Locate the cell with the specified text and output its (x, y) center coordinate. 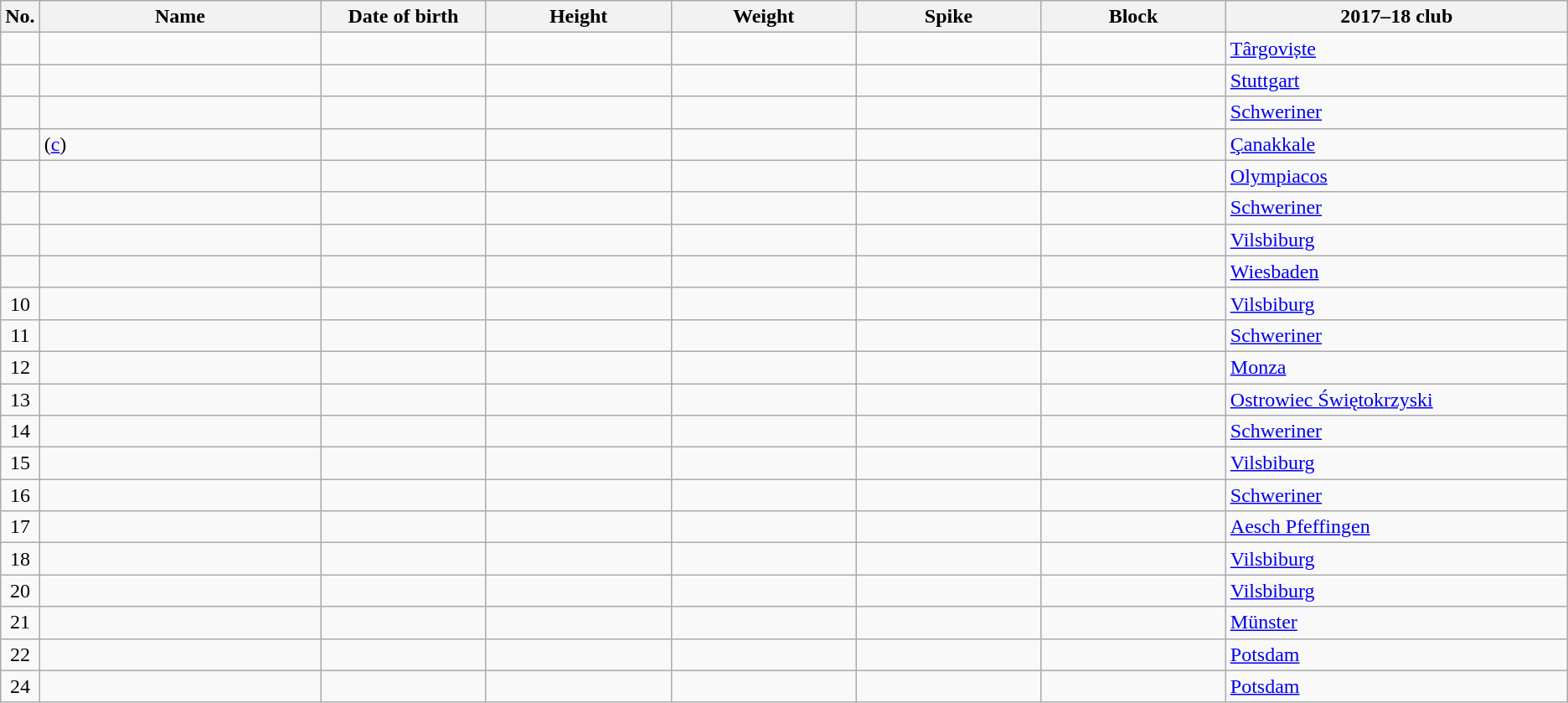
Date of birth (404, 17)
17 (20, 527)
11 (20, 335)
Height (578, 17)
(c) (180, 144)
Monza (1396, 367)
Block (1134, 17)
Spike (948, 17)
Wiesbaden (1396, 271)
14 (20, 432)
21 (20, 623)
Stuttgart (1396, 80)
15 (20, 463)
Name (180, 17)
24 (20, 686)
10 (20, 303)
Weight (764, 17)
No. (20, 17)
16 (20, 495)
18 (20, 559)
Çanakkale (1396, 144)
Olympiacos (1396, 176)
Târgoviște (1396, 49)
22 (20, 654)
Münster (1396, 623)
Aesch Pfeffingen (1396, 527)
12 (20, 367)
20 (20, 591)
13 (20, 400)
2017–18 club (1396, 17)
Ostrowiec Świętokrzyski (1396, 400)
